Find where the given text appears and provide that cell's center as [X, Y] coordinate. 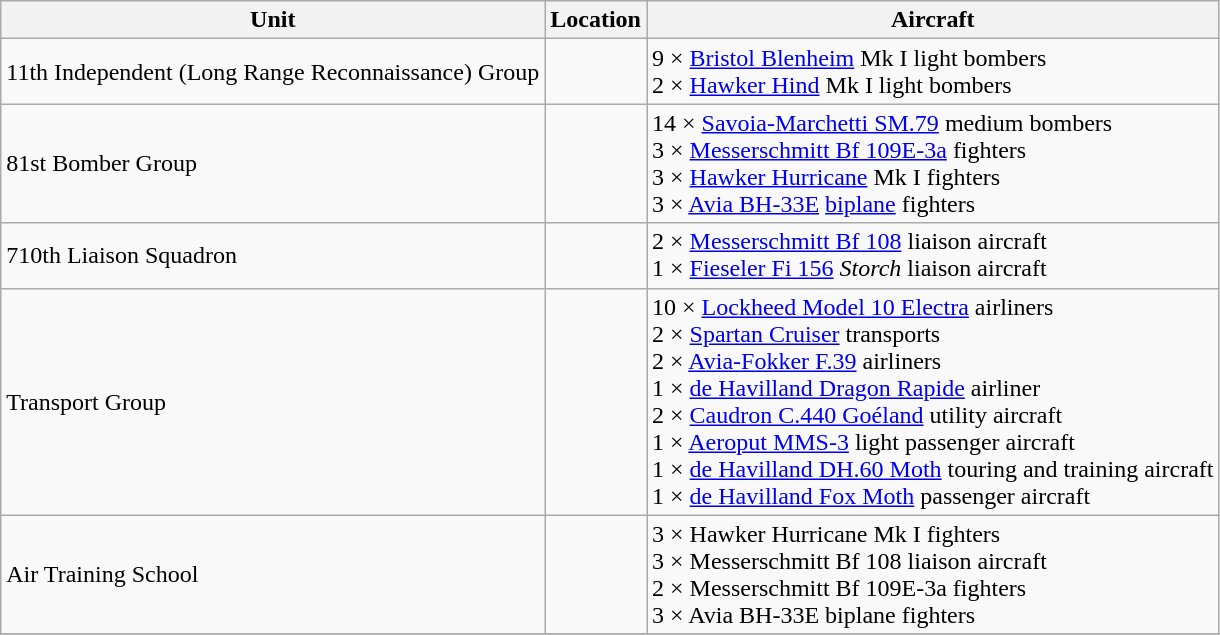
14 × Savoia-Marchetti SM.79 medium bombers3 × Messerschmitt Bf 109E-3a fighters3 × Hawker Hurricane Mk I fighters3 × Avia BH-33E biplane fighters [932, 164]
9 × Bristol Blenheim Mk I light bombers2 × Hawker Hind Mk I light bombers [932, 72]
11th Independent (Long Range Reconnaissance) Group [273, 72]
2 × Messerschmitt Bf 108 liaison aircraft1 × Fieseler Fi 156 Storch liaison aircraft [932, 256]
Unit [273, 20]
Location [596, 20]
710th Liaison Squadron [273, 256]
Transport Group [273, 402]
81st Bomber Group [273, 164]
3 × Hawker Hurricane Mk I fighters3 × Messerschmitt Bf 108 liaison aircraft2 × Messerschmitt Bf 109E-3a fighters3 × Avia BH-33E biplane fighters [932, 574]
Aircraft [932, 20]
Air Training School [273, 574]
